Locate the cell with the specified text and output its (x, y) center coordinate. 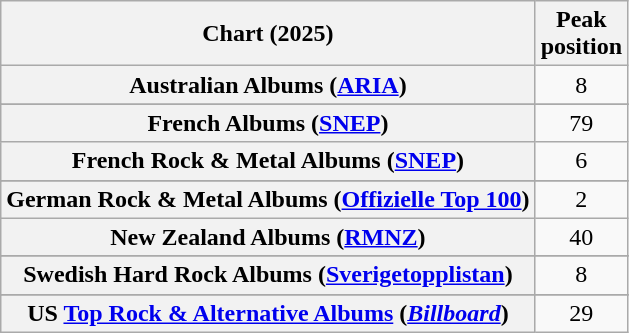
French Albums (SNEP) (268, 123)
29 (581, 313)
6 (581, 161)
Peakposition (581, 34)
French Rock & Metal Albums (SNEP) (268, 161)
Chart (2025) (268, 34)
US Top Rock & Alternative Albums (Billboard) (268, 313)
79 (581, 123)
German Rock & Metal Albums (Offizielle Top 100) (268, 199)
2 (581, 199)
New Zealand Albums (RMNZ) (268, 237)
Australian Albums (ARIA) (268, 85)
Swedish Hard Rock Albums (Sverigetopplistan) (268, 275)
40 (581, 237)
